Scan for the cell matching the given text and deliver its (x, y) coordinate at center. 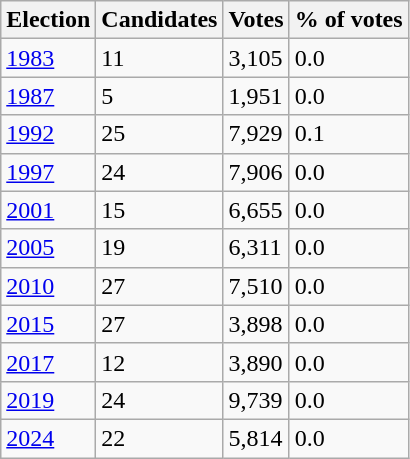
7,510 (256, 286)
3,890 (256, 362)
2010 (48, 286)
1992 (48, 134)
0.1 (348, 134)
22 (160, 438)
15 (160, 210)
6,655 (256, 210)
7,906 (256, 172)
5,814 (256, 438)
1987 (48, 96)
% of votes (348, 20)
6,311 (256, 248)
11 (160, 58)
19 (160, 248)
2015 (48, 324)
2024 (48, 438)
Votes (256, 20)
2019 (48, 400)
2017 (48, 362)
3,105 (256, 58)
1983 (48, 58)
1997 (48, 172)
Candidates (160, 20)
2001 (48, 210)
7,929 (256, 134)
25 (160, 134)
1,951 (256, 96)
9,739 (256, 400)
12 (160, 362)
2005 (48, 248)
3,898 (256, 324)
Election (48, 20)
5 (160, 96)
